Output the (x, y) coordinate of the center of the cell containing the given text.  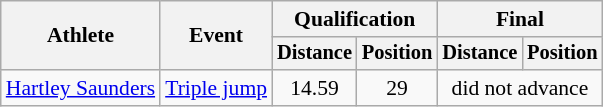
29 (397, 88)
Final (520, 19)
Hartley Saunders (80, 88)
14.59 (314, 88)
did not advance (520, 88)
Event (216, 36)
Triple jump (216, 88)
Qualification (354, 19)
Athlete (80, 36)
